From the cell containing the given text, extract its center point as (X, Y) coordinate. 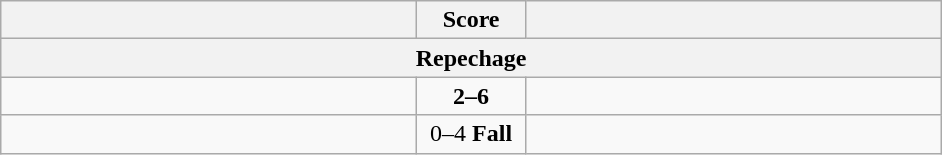
Repechage (472, 58)
2–6 (472, 96)
Score (472, 20)
0–4 Fall (472, 134)
